Identify which cell holds the provided text, then report its [x, y] central coordinate. 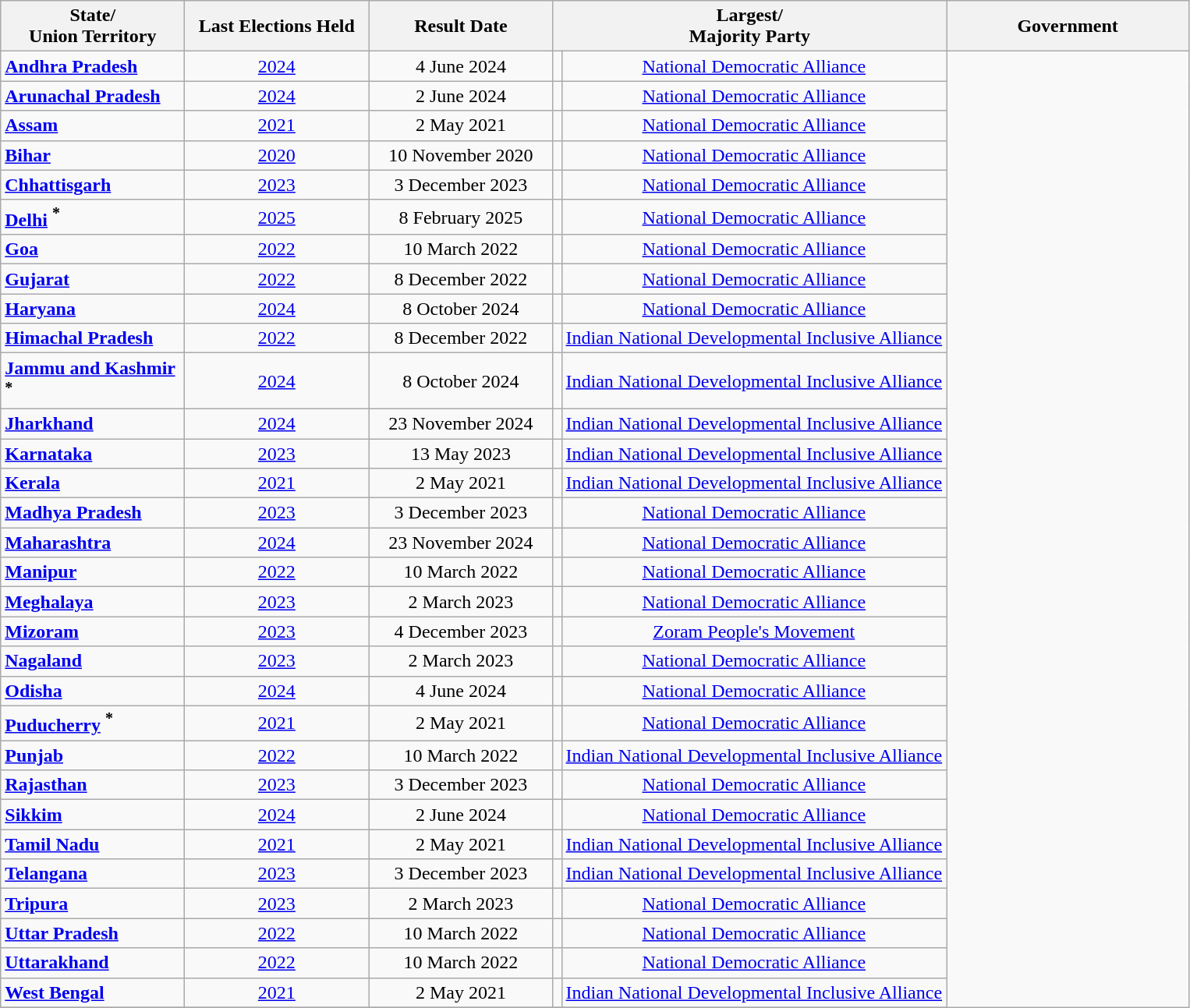
Goa [93, 249]
Uttar Pradesh [93, 933]
Himachal Pradesh [93, 338]
Rajasthan [93, 785]
Result Date [461, 27]
Mizoram [93, 631]
State/Union Territory [93, 27]
Assam [93, 126]
Odisha [93, 691]
Delhi * [93, 217]
13 May 2023 [461, 454]
Jharkhand [93, 423]
Chhattisgarh [93, 185]
Maharashtra [93, 543]
Gujarat [93, 279]
2025 [277, 217]
Punjab [93, 755]
Manipur [93, 572]
Government [1068, 27]
Telangana [93, 874]
Largest/Majority Party [750, 27]
2020 [277, 155]
Meghalaya [93, 602]
8 February 2025 [461, 217]
Nagaland [93, 661]
Andhra Pradesh [93, 66]
Sikkim [93, 815]
Uttarakhand [93, 963]
Haryana [93, 309]
Puducherry * [93, 723]
Tripura [93, 904]
10 November 2020 [461, 155]
Karnataka [93, 454]
Kerala [93, 483]
4 December 2023 [461, 631]
Tamil Nadu [93, 844]
Arunachal Pradesh [93, 96]
Bihar [93, 155]
Jammu and Kashmir * [93, 381]
Last Elections Held [277, 27]
Zoram People's Movement [754, 631]
West Bengal [93, 992]
Madhya Pradesh [93, 513]
